For the text-containing cell, return its midpoint in [x, y] coordinate format. 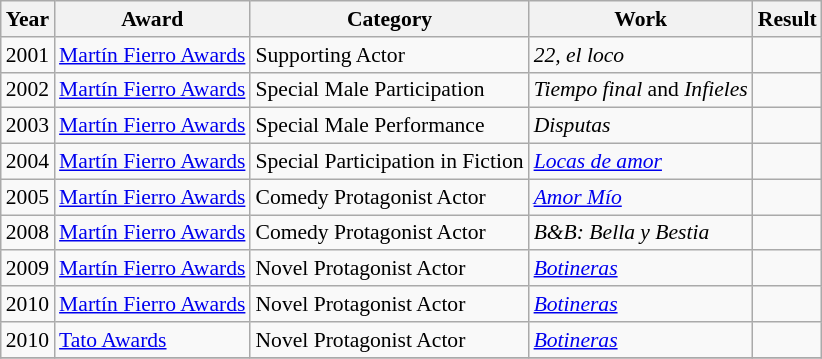
2005 [28, 197]
Special Participation in Fiction [389, 162]
B&B: Bella y Bestia [641, 233]
2001 [28, 55]
Result [788, 19]
Disputas [641, 126]
22, el loco [641, 55]
2009 [28, 269]
Category [389, 19]
2004 [28, 162]
Award [152, 19]
Work [641, 19]
Locas de amor [641, 162]
Special Male Performance [389, 126]
2008 [28, 233]
Amor Mío [641, 197]
2002 [28, 90]
Supporting Actor [389, 55]
Tiempo final and Infieles [641, 90]
Year [28, 19]
Tato Awards [152, 340]
Special Male Participation [389, 90]
2003 [28, 126]
